Identify which cell holds the provided text, then report its (X, Y) central coordinate. 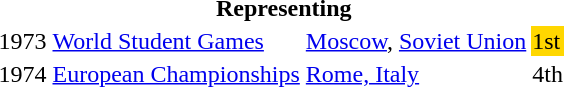
Moscow, Soviet Union (416, 41)
World Student Games (176, 41)
